Capture the cell that displays the provided text and extract its [x, y] central coordinate. 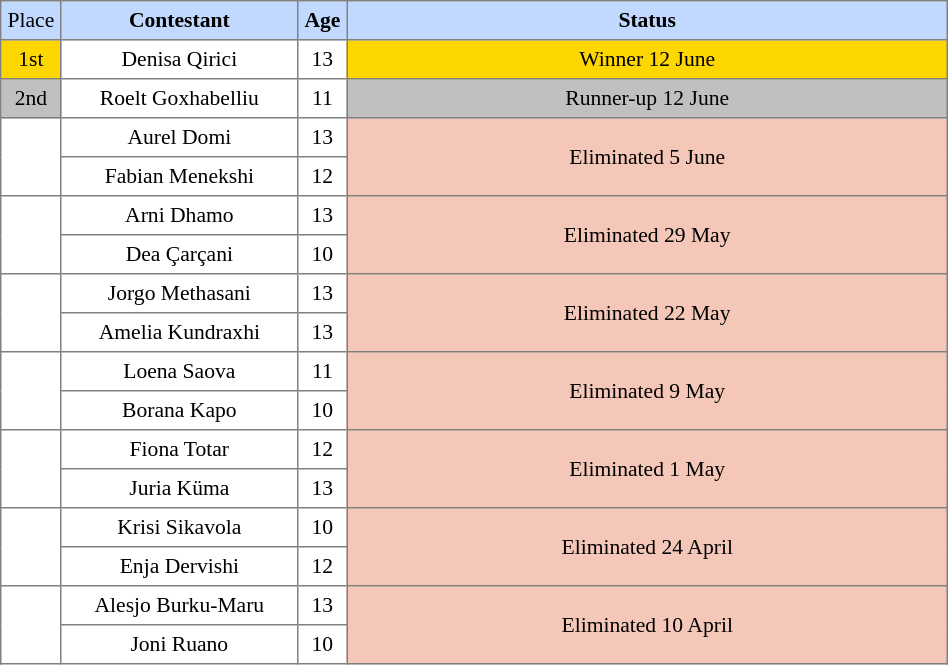
Denisa Qirici [180, 60]
Fiona Totar [180, 450]
Krisi Sikavola [180, 528]
Contestant [180, 20]
Eliminated 5 June [647, 157]
Loena Saova [180, 372]
Jorgo Methasani [180, 294]
Age [322, 20]
Alesjo Burku-Maru [180, 606]
Eliminated 1 May [647, 469]
Dea Çarçani [180, 254]
Eliminated 10 April [647, 625]
2nd [31, 98]
Aurel Domi [180, 138]
Eliminated 24 April [647, 547]
Juria Küma [180, 488]
Eliminated 9 May [647, 391]
Amelia Kundraxhi [180, 332]
Winner 12 June [647, 60]
Roelt Goxhabelliu [180, 98]
1st [31, 60]
Borana Kapo [180, 410]
Eliminated 29 May [647, 235]
Eliminated 22 May [647, 313]
Arni Dhamo [180, 216]
Runner-up 12 June [647, 98]
Status [647, 20]
Joni Ruano [180, 644]
Fabian Menekshi [180, 176]
Place [31, 20]
Enja Dervishi [180, 566]
